Output the (X, Y) coordinate of the center of the cell containing the given text.  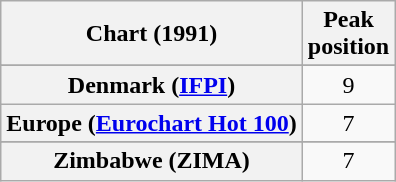
Peakposition (348, 34)
9 (348, 85)
Chart (1991) (152, 34)
Zimbabwe (ZIMA) (152, 161)
Denmark (IFPI) (152, 85)
Europe (Eurochart Hot 100) (152, 123)
